Scan for the cell matching the given text and deliver its (X, Y) coordinate at center. 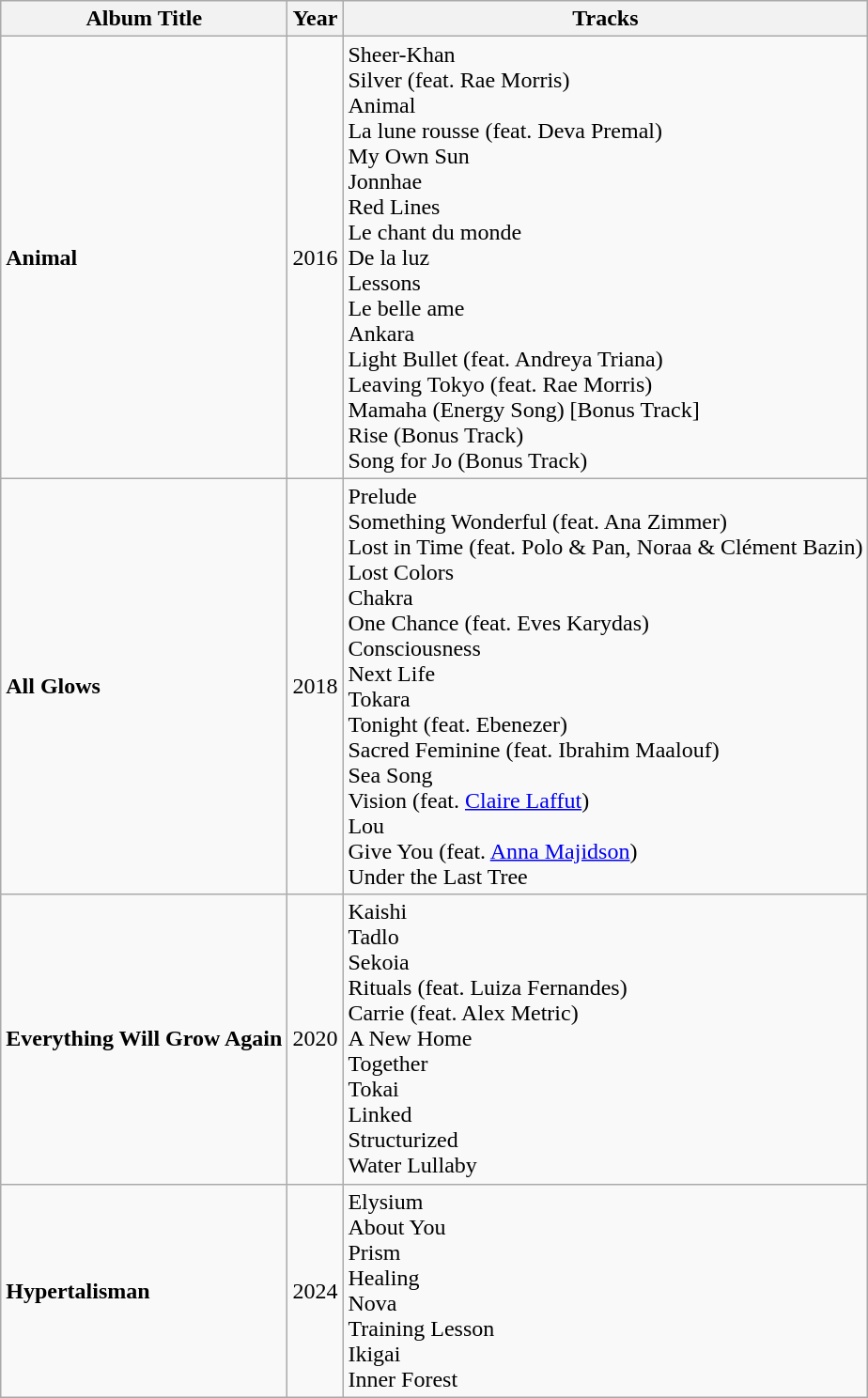
Hypertalisman (145, 1291)
Year (316, 19)
Animal (145, 257)
2016 (316, 257)
Tracks (605, 19)
ElysiumAbout YouPrismHealingNovaTraining LessonIkigaiInner Forest (605, 1291)
KaishiTadloSekoiaRituals (feat. Luiza Fernandes)Carrie (feat. Alex Metric)A New HomeTogetherTokaiLinkedStructurizedWater Lullaby (605, 1039)
2024 (316, 1291)
Everything Will Grow Again (145, 1039)
2018 (316, 686)
All Glows (145, 686)
2020 (316, 1039)
Album Title (145, 19)
